Return [x, y] of the center of cell containing provided text 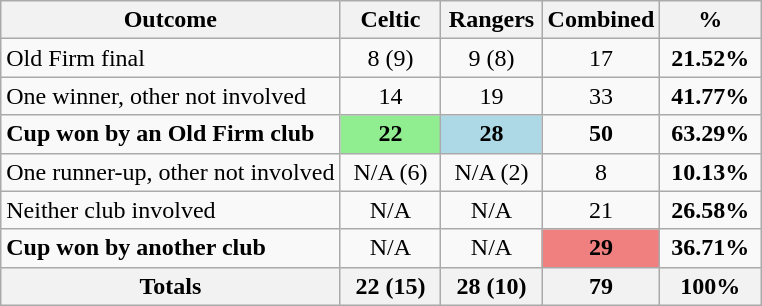
63.29% [710, 134]
21.52% [710, 58]
% [710, 20]
26.58% [710, 210]
One runner-up, other not involved [170, 172]
41.77% [710, 96]
19 [492, 96]
Outcome [170, 20]
Cup won by another club [170, 248]
14 [390, 96]
Old Firm final [170, 58]
28 (10) [492, 286]
8 (9) [390, 58]
33 [601, 96]
Neither club involved [170, 210]
Rangers [492, 20]
22 (15) [390, 286]
N/A (6) [390, 172]
21 [601, 210]
One winner, other not involved [170, 96]
Celtic [390, 20]
Combined [601, 20]
Totals [170, 286]
29 [601, 248]
79 [601, 286]
N/A (2) [492, 172]
22 [390, 134]
100% [710, 286]
36.71% [710, 248]
17 [601, 58]
50 [601, 134]
8 [601, 172]
28 [492, 134]
Cup won by an Old Firm club [170, 134]
10.13% [710, 172]
9 (8) [492, 58]
